Output the [x, y] coordinate of the center of the cell containing the given text.  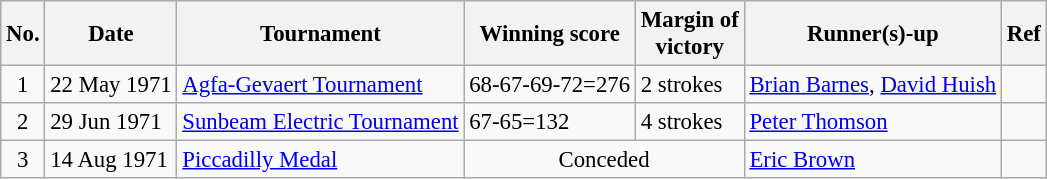
Peter Thomson [872, 122]
22 May 1971 [111, 85]
4 strokes [690, 122]
67-65=132 [550, 122]
No. [23, 34]
Eric Brown [872, 160]
1 [23, 85]
2 [23, 122]
Piccadilly Medal [320, 160]
Winning score [550, 34]
Brian Barnes, David Huish [872, 85]
14 Aug 1971 [111, 160]
68-67-69-72=276 [550, 85]
Agfa-Gevaert Tournament [320, 85]
Ref [1024, 34]
Sunbeam Electric Tournament [320, 122]
3 [23, 160]
2 strokes [690, 85]
Date [111, 34]
Tournament [320, 34]
Conceded [604, 160]
Runner(s)-up [872, 34]
Margin ofvictory [690, 34]
29 Jun 1971 [111, 122]
